Return (x, y) of the center of cell containing provided text 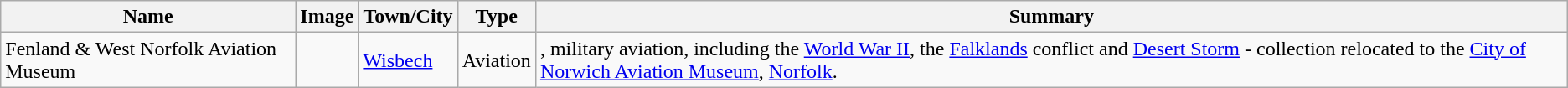
Wisbech (408, 60)
Image (327, 17)
Aviation (496, 60)
Fenland & West Norfolk Aviation Museum (148, 60)
Town/City (408, 17)
Summary (1051, 17)
Type (496, 17)
Name (148, 17)
